Pinpoint the cell where the given text exists, returning its (x, y) midpoint coordinate. 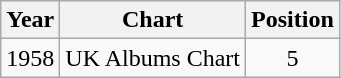
5 (293, 58)
UK Albums Chart (153, 58)
Chart (153, 20)
Year (30, 20)
Position (293, 20)
1958 (30, 58)
